Detect which cell encompasses the target text, then output its [x, y] center coordinate. 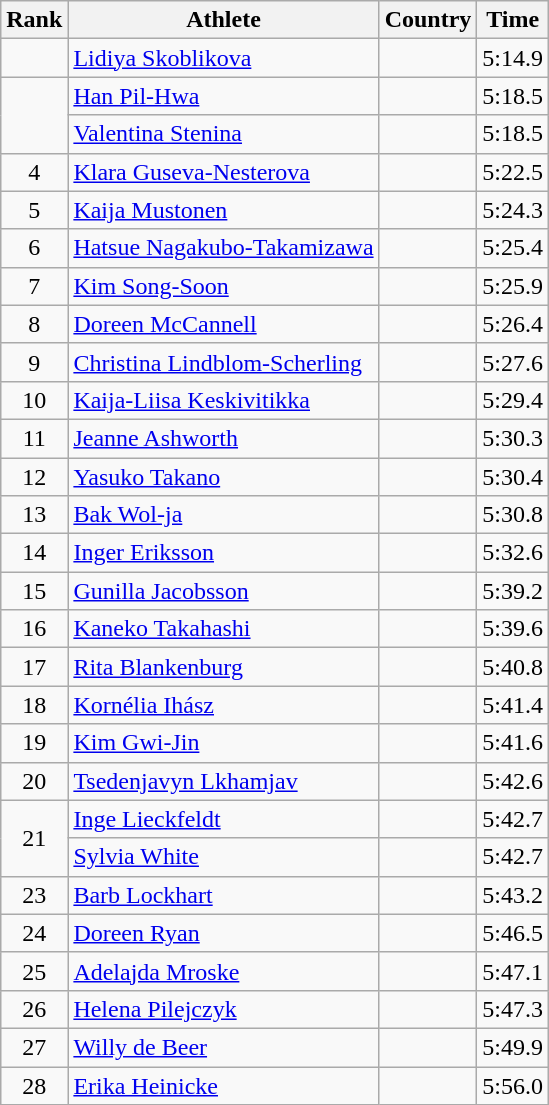
5:24.3 [513, 210]
9 [34, 362]
Lidiya Skoblikova [224, 58]
12 [34, 477]
10 [34, 400]
Kornélia Ihász [224, 705]
5:41.6 [513, 743]
Doreen McCannell [224, 324]
Inge Lieckfeldt [224, 819]
11 [34, 438]
18 [34, 705]
Christina Lindblom-Scherling [224, 362]
28 [34, 1085]
Rita Blankenburg [224, 667]
Inger Eriksson [224, 553]
Tsedenjavyn Lkhamjav [224, 781]
21 [34, 838]
5:56.0 [513, 1085]
Kaija Mustonen [224, 210]
5:41.4 [513, 705]
Country [428, 20]
20 [34, 781]
26 [34, 1009]
24 [34, 933]
Kim Gwi-Jin [224, 743]
27 [34, 1047]
5 [34, 210]
16 [34, 629]
Athlete [224, 20]
14 [34, 553]
5:49.9 [513, 1047]
Time [513, 20]
6 [34, 248]
Yasuko Takano [224, 477]
Bak Wol-ja [224, 515]
Gunilla Jacobsson [224, 591]
5:39.6 [513, 629]
Hatsue Nagakubo-Takamizawa [224, 248]
Kaneko Takahashi [224, 629]
5:30.8 [513, 515]
Erika Heinicke [224, 1085]
5:26.4 [513, 324]
Jeanne Ashworth [224, 438]
Kim Song-Soon [224, 286]
7 [34, 286]
Helena Pilejczyk [224, 1009]
Kaija-Liisa Keskivitikka [224, 400]
5:46.5 [513, 933]
8 [34, 324]
17 [34, 667]
5:43.2 [513, 895]
5:39.2 [513, 591]
4 [34, 172]
5:47.1 [513, 971]
5:27.6 [513, 362]
5:30.3 [513, 438]
5:14.9 [513, 58]
Rank [34, 20]
Doreen Ryan [224, 933]
5:47.3 [513, 1009]
13 [34, 515]
25 [34, 971]
5:25.9 [513, 286]
Barb Lockhart [224, 895]
23 [34, 895]
19 [34, 743]
15 [34, 591]
5:42.6 [513, 781]
Han Pil-Hwa [224, 96]
5:40.8 [513, 667]
Adelajda Mroske [224, 971]
5:22.5 [513, 172]
Willy de Beer [224, 1047]
Sylvia White [224, 857]
Valentina Stenina [224, 134]
5:30.4 [513, 477]
5:32.6 [513, 553]
5:25.4 [513, 248]
Klara Guseva-Nesterova [224, 172]
5:29.4 [513, 400]
